Return the [X, Y] coordinate for the center point of the cell that contains the specified text.  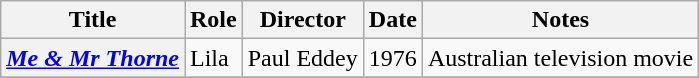
Paul Eddey [302, 58]
Date [392, 20]
Lila [213, 58]
Title [93, 20]
Australian television movie [560, 58]
1976 [392, 58]
Role [213, 20]
Me & Mr Thorne [93, 58]
Director [302, 20]
Notes [560, 20]
